For the text-containing cell, return its midpoint in (x, y) coordinate format. 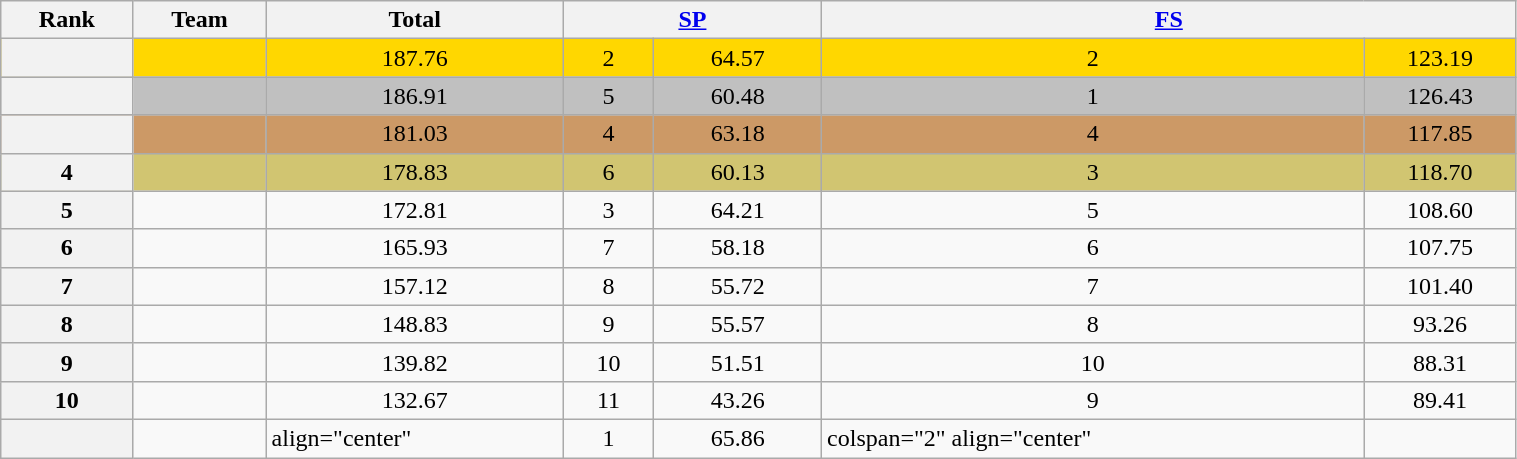
Team (200, 20)
88.31 (1440, 362)
align="center" (414, 438)
43.26 (738, 400)
Total (414, 20)
63.18 (738, 134)
11 (608, 400)
93.26 (1440, 324)
58.18 (738, 248)
101.40 (1440, 286)
118.70 (1440, 172)
157.12 (414, 286)
FS (1169, 20)
60.48 (738, 96)
64.57 (738, 58)
89.41 (1440, 400)
Rank (67, 20)
55.72 (738, 286)
181.03 (414, 134)
172.81 (414, 210)
107.75 (1440, 248)
60.13 (738, 172)
colspan="2" align="center" (1094, 438)
65.86 (738, 438)
178.83 (414, 172)
126.43 (1440, 96)
117.85 (1440, 134)
108.60 (1440, 210)
139.82 (414, 362)
186.91 (414, 96)
51.51 (738, 362)
123.19 (1440, 58)
187.76 (414, 58)
64.21 (738, 210)
165.93 (414, 248)
148.83 (414, 324)
SP (692, 20)
55.57 (738, 324)
132.67 (414, 400)
